Detect which cell encompasses the target text, then output its (x, y) center coordinate. 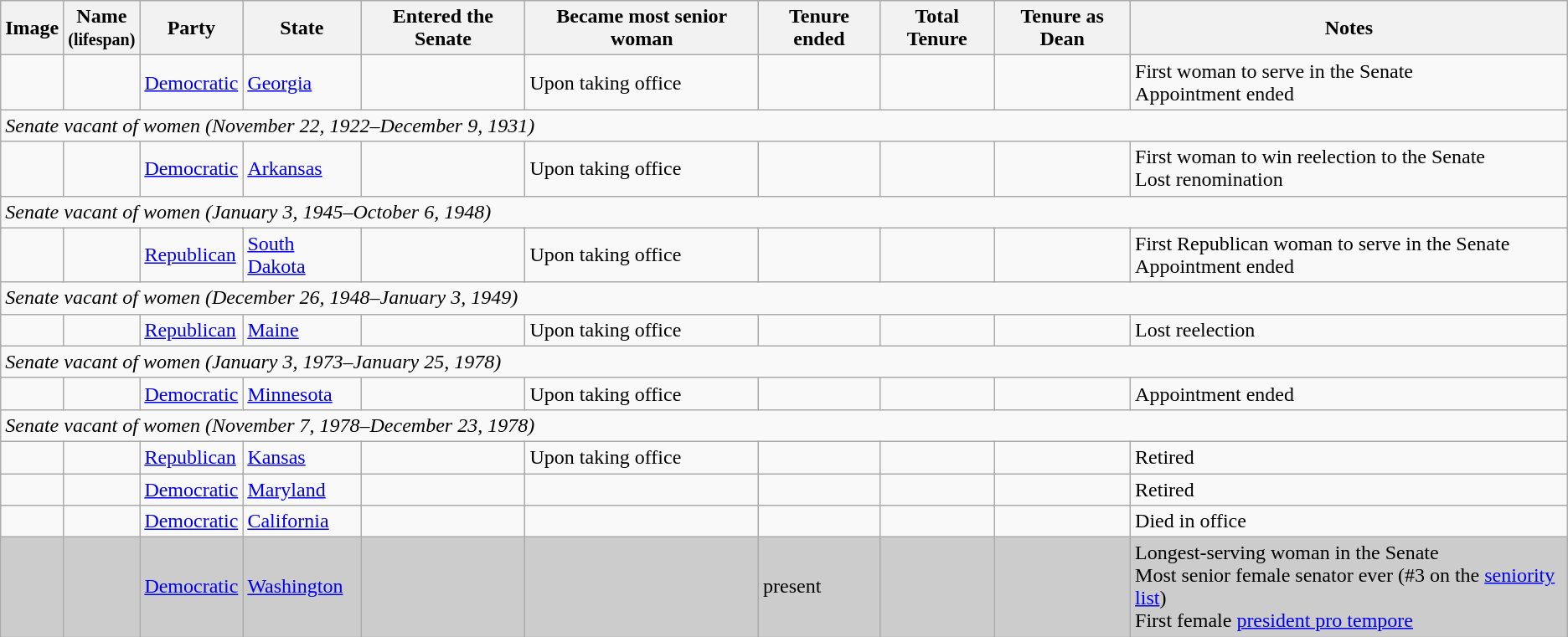
Washington (302, 588)
Tenure as Dean (1062, 28)
Name(lifespan) (102, 28)
Senate vacant of women (November 22, 1922–December 9, 1931) (784, 126)
Arkansas (302, 169)
Died in office (1349, 521)
Senate vacant of women (December 26, 1948–January 3, 1949) (784, 298)
Became most senior woman (642, 28)
Maine (302, 330)
Image (32, 28)
Entered the Senate (443, 28)
Senate vacant of women (November 7, 1978–December 23, 1978) (784, 425)
Notes (1349, 28)
Tenure ended (819, 28)
Lost reelection (1349, 330)
Total Tenure (936, 28)
Appointment ended (1349, 393)
First woman to serve in the SenateAppointment ended (1349, 82)
State (302, 28)
Senate vacant of women (January 3, 1973–January 25, 1978) (784, 362)
First woman to win reelection to the SenateLost renomination (1349, 169)
Party (191, 28)
Georgia (302, 82)
Maryland (302, 490)
Minnesota (302, 393)
Kansas (302, 457)
California (302, 521)
present (819, 588)
First Republican woman to serve in the SenateAppointment ended (1349, 254)
Longest-serving woman in the SenateMost senior female senator ever (#3 on the seniority list) First female president pro tempore (1349, 588)
South Dakota (302, 254)
Senate vacant of women (January 3, 1945–October 6, 1948) (784, 212)
